Return [X, Y] of the center of cell containing provided text 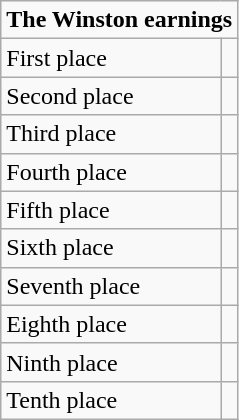
Second place [111, 96]
Third place [111, 134]
Sixth place [111, 248]
Eighth place [111, 324]
Fifth place [111, 210]
Fourth place [111, 172]
The Winston earnings [120, 20]
Ninth place [111, 362]
Seventh place [111, 286]
First place [111, 58]
Tenth place [111, 400]
